Provide the [x, y] coordinate of the cell's center where the given text is located.  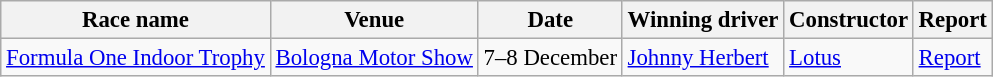
Lotus [849, 58]
Race name [136, 20]
Date [550, 20]
Constructor [849, 20]
Venue [374, 20]
Bologna Motor Show [374, 58]
Winning driver [702, 20]
7–8 December [550, 58]
Formula One Indoor Trophy [136, 58]
Johnny Herbert [702, 58]
